Return the [x, y] coordinate for the center point of the cell that contains the specified text.  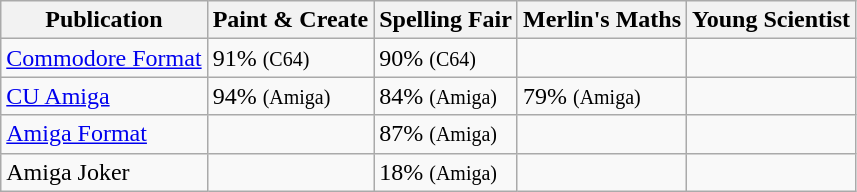
94% (Amiga) [290, 96]
Paint & Create [290, 20]
87% (Amiga) [446, 134]
Commodore Format [104, 58]
18% (Amiga) [446, 172]
Young Scientist [772, 20]
Amiga Format [104, 134]
Amiga Joker [104, 172]
79% (Amiga) [602, 96]
Publication [104, 20]
Merlin's Maths [602, 20]
CU Amiga [104, 96]
91% (C64) [290, 58]
84% (Amiga) [446, 96]
Spelling Fair [446, 20]
90% (C64) [446, 58]
